Identify which cell holds the provided text, then report its (X, Y) central coordinate. 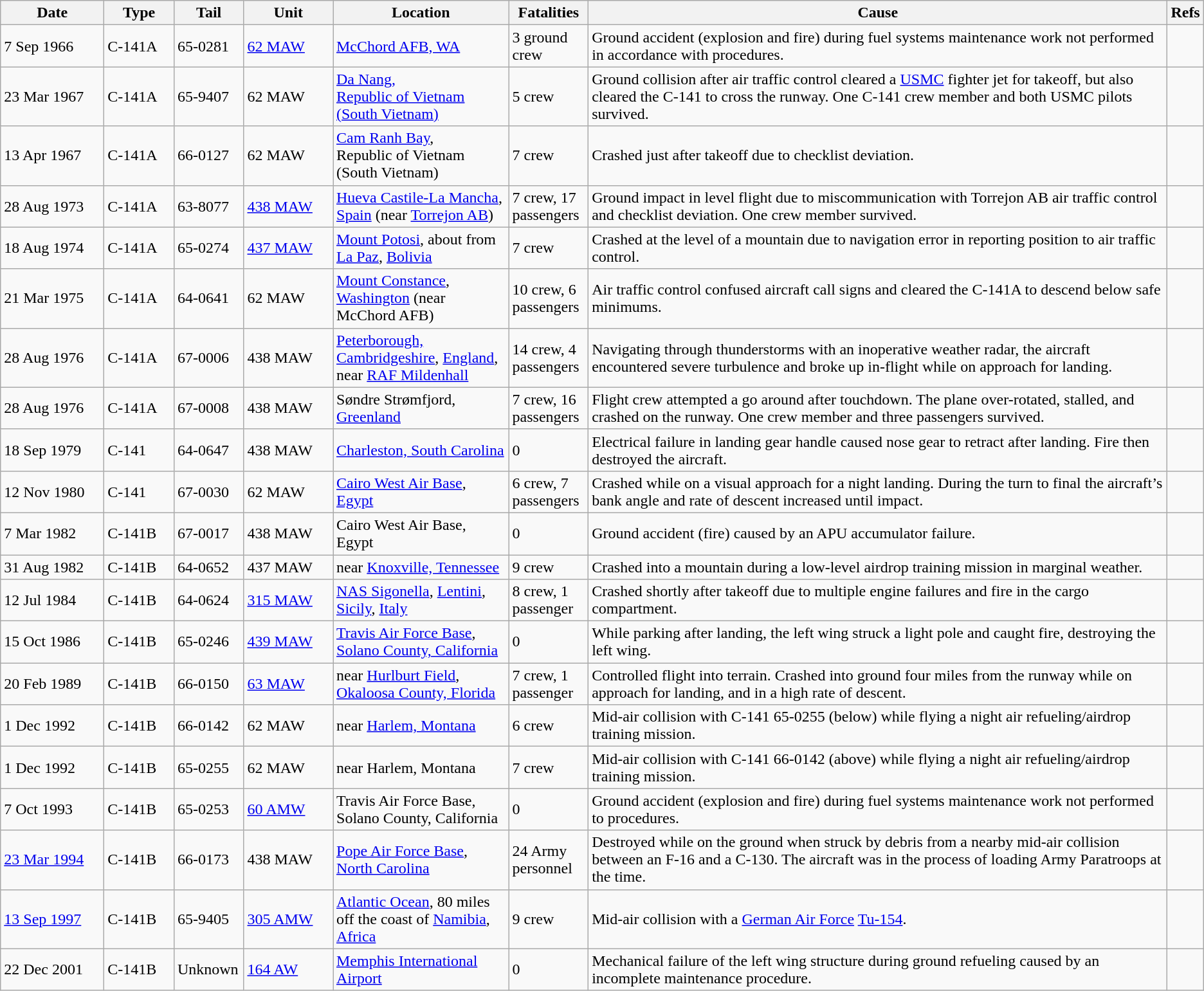
64-0652 (208, 567)
Cam Ranh Bay,Republic of Vietnam(South Vietnam) (421, 156)
Location (421, 13)
66-0127 (208, 156)
65-0281 (208, 46)
13 Sep 1997 (53, 919)
14 crew, 4 passengers (549, 358)
6 crew (549, 725)
Cause (878, 13)
21 Mar 1975 (53, 298)
7 Mar 1982 (53, 534)
Crashed into a mountain during a low-level airdrop training mission in marginal weather. (878, 567)
7 crew, 1 passenger (549, 684)
McChord AFB, WA (421, 46)
Crashed just after takeoff due to checklist deviation. (878, 156)
Atlantic Ocean, 80 miles off the coast of Namibia, Africa (421, 919)
64-0641 (208, 298)
28 Aug 1973 (53, 206)
Hueva Castile-La Mancha, Spain (near Torrejon AB) (421, 206)
67-0008 (208, 408)
Date (53, 13)
Controlled flight into terrain. Crashed into ground four miles from the runway while on approach for landing, and in a high rate of descent. (878, 684)
66-0150 (208, 684)
65-9407 (208, 96)
Da Nang,Republic of Vietnam(South Vietnam) (421, 96)
Pope Air Force Base, North Carolina (421, 860)
Søndre Strømfjord, Greenland (421, 408)
67-0017 (208, 534)
12 Jul 1984 (53, 601)
Mid-air collision with a German Air Force Tu-154. (878, 919)
66-0142 (208, 725)
Memphis International Airport (421, 970)
Ground impact in level flight due to miscommunication with Torrejon AB air traffic control and checklist deviation. One crew member survived. (878, 206)
near Hurlburt Field, Okaloosa County, Florida (421, 684)
67-0006 (208, 358)
Type (139, 13)
Mount Potosi, about from La Paz, Bolivia (421, 248)
Mid-air collision with C-141 65-0255 (below) while flying a night air refueling/airdrop training mission. (878, 725)
Crashed shortly after takeoff due to multiple engine failures and fire in the cargo compartment. (878, 601)
65-0274 (208, 248)
5 crew (549, 96)
66-0173 (208, 860)
3 ground crew (549, 46)
67-0030 (208, 491)
Mount Constance, Washington (near McChord AFB) (421, 298)
Crashed at the level of a mountain due to navigation error in reporting position to air traffic control. (878, 248)
65-0255 (208, 768)
Unit (288, 13)
Refs (1185, 13)
305 AMW (288, 919)
Electrical failure in landing gear handle caused nose gear to retract after landing. Fire then destroyed the aircraft. (878, 450)
8 crew, 1 passenger (549, 601)
64-0624 (208, 601)
7 Sep 1966 (53, 46)
18 Sep 1979 (53, 450)
164 AW (288, 970)
65-0246 (208, 642)
315 MAW (288, 601)
10 crew, 6 passengers (549, 298)
439 MAW (288, 642)
Fatalities (549, 13)
6 crew, 7 passengers (549, 491)
7 Oct 1993 (53, 809)
7 crew, 17 passengers (549, 206)
65-0253 (208, 809)
7 crew, 16 passengers (549, 408)
Tail (208, 13)
Ground accident (explosion and fire) during fuel systems maintenance work not performed to procedures. (878, 809)
Mid-air collision with C-141 66-0142 (above) while flying a night air refueling/airdrop training mission. (878, 768)
Charleston, South Carolina (421, 450)
20 Feb 1989 (53, 684)
65-9405 (208, 919)
31 Aug 1982 (53, 567)
Air traffic control confused aircraft call signs and cleared the C-141A to descend below safe minimums. (878, 298)
Ground accident (explosion and fire) during fuel systems maintenance work not performed in accordance with procedures. (878, 46)
22 Dec 2001 (53, 970)
NAS Sigonella, Lentini, Sicily, Italy (421, 601)
63 MAW (288, 684)
63-8077 (208, 206)
15 Oct 1986 (53, 642)
12 Nov 1980 (53, 491)
near Knoxville, Tennessee (421, 567)
Peterborough, Cambridgeshire, England, near RAF Mildenhall (421, 358)
64-0647 (208, 450)
60 AMW (288, 809)
Unknown (208, 970)
24 Army personnel (549, 860)
18 Aug 1974 (53, 248)
While parking after landing, the left wing struck a light pole and caught fire, destroying the left wing. (878, 642)
23 Mar 1967 (53, 96)
13 Apr 1967 (53, 156)
Mechanical failure of the left wing structure during ground refueling caused by an incomplete maintenance procedure. (878, 970)
23 Mar 1994 (53, 860)
Ground accident (fire) caused by an APU accumulator failure. (878, 534)
